Return (X, Y) of the center of cell containing provided text 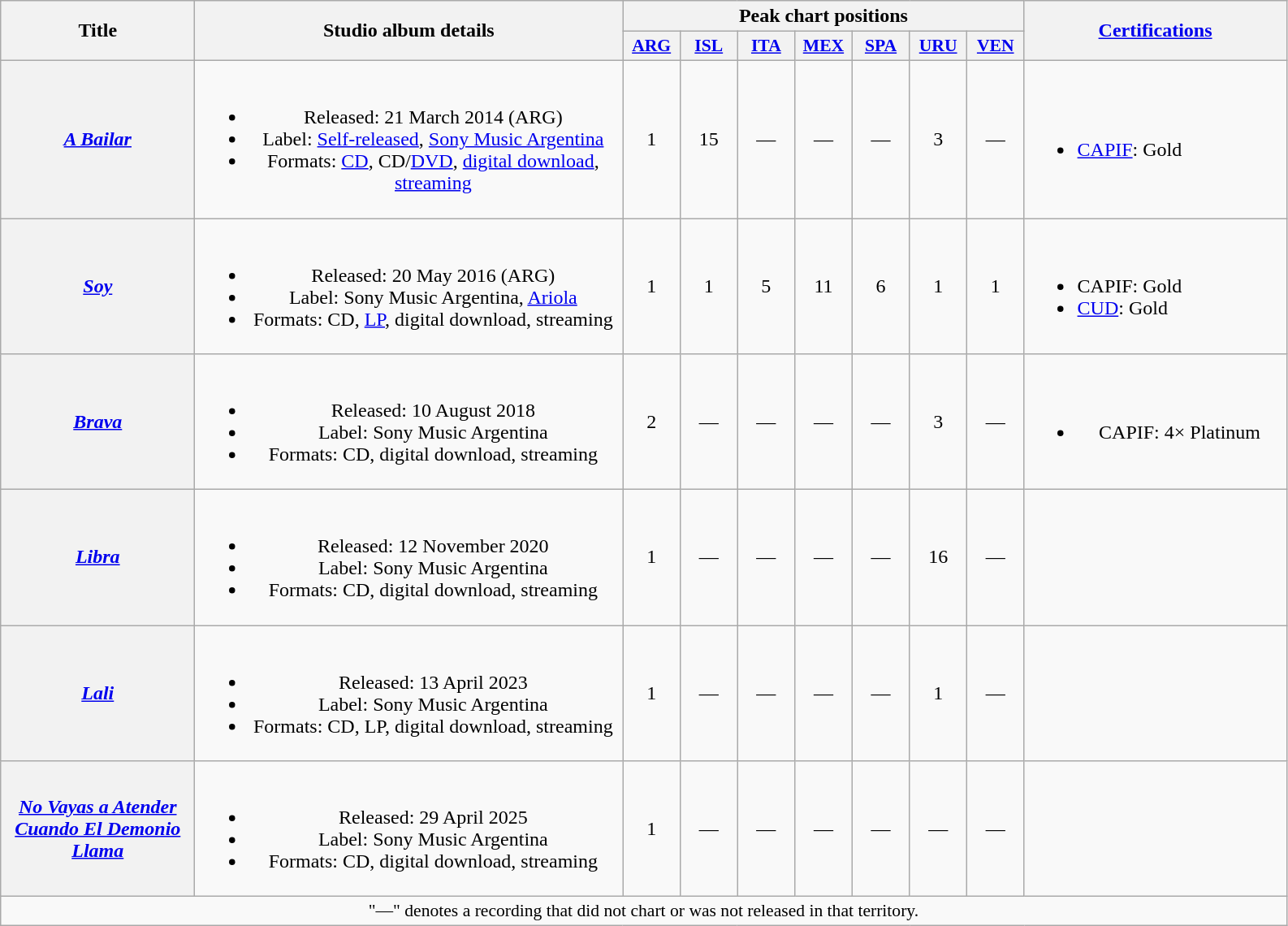
No Vayas a Atender Cuando El Demonio Llama (97, 829)
CAPIF: Gold (1155, 139)
11 (823, 286)
URU (939, 46)
SPA (880, 46)
Released: 10 August 2018Label: Sony Music ArgentinaFormats: CD, digital download, streaming (409, 422)
Brava (97, 422)
Certifications (1155, 31)
CAPIF: GoldCUD: Gold (1155, 286)
Released: 20 May 2016 (ARG)Label: Sony Music Argentina, AriolaFormats: CD, LP, digital download, streaming (409, 286)
2 (651, 422)
15 (708, 139)
ARG (651, 46)
16 (939, 557)
"—" denotes a recording that did not chart or was not released in that territory. (643, 911)
Soy (97, 286)
Peak chart positions (823, 16)
MEX (823, 46)
Released: 21 March 2014 (ARG)Label: Self-released, Sony Music ArgentinaFormats: CD, CD/DVD, digital download, streaming (409, 139)
Released: 29 April 2025Label: Sony Music ArgentinaFormats: CD, digital download, streaming (409, 829)
6 (880, 286)
A Bailar (97, 139)
Title (97, 31)
Libra (97, 557)
ITA (767, 46)
Released: 12 November 2020Label: Sony Music ArgentinaFormats: CD, digital download, streaming (409, 557)
Lali (97, 694)
CAPIF: 4× Platinum (1155, 422)
VEN (996, 46)
ISL (708, 46)
5 (767, 286)
Released: 13 April 2023Label: Sony Music ArgentinaFormats: CD, LP, digital download, streaming (409, 694)
Studio album details (409, 31)
